Return the [x, y] coordinate for the center point of the cell that contains the specified text.  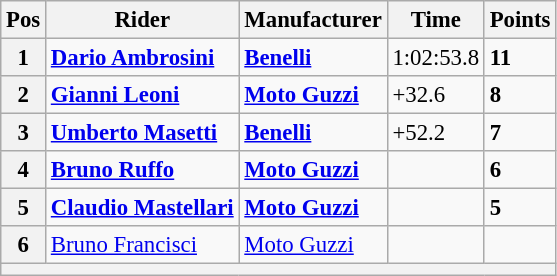
Gianni Leoni [142, 95]
1:02:53.8 [436, 58]
Points [520, 20]
Time [436, 20]
Rider [142, 20]
Bruno Ruffo [142, 170]
Bruno Francisci [142, 245]
2 [24, 95]
Manufacturer [313, 20]
8 [520, 95]
+32.6 [436, 95]
3 [24, 133]
Dario Ambrosini [142, 58]
Umberto Masetti [142, 133]
7 [520, 133]
+52.2 [436, 133]
Pos [24, 20]
11 [520, 58]
4 [24, 170]
Claudio Mastellari [142, 208]
1 [24, 58]
